Extract the (x, y) coordinate from the center of the cell holding the provided text.  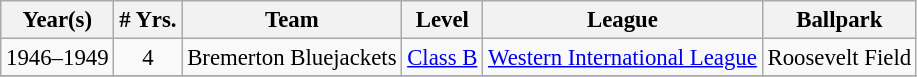
Team (292, 20)
4 (148, 58)
Ballpark (839, 20)
Bremerton Bluejackets (292, 58)
Level (442, 20)
1946–1949 (58, 58)
# Yrs. (148, 20)
Roosevelt Field (839, 58)
Year(s) (58, 20)
League (622, 20)
Western International League (622, 58)
Class B (442, 58)
